Provide the [x, y] coordinate of the cell's center where the given text is located.  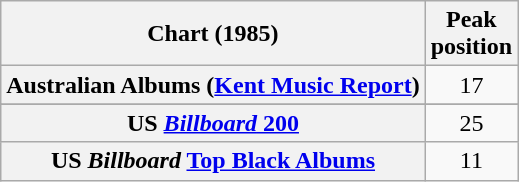
Chart (1985) [213, 34]
17 [471, 85]
Australian Albums (Kent Music Report) [213, 85]
US Billboard 200 [213, 123]
11 [471, 161]
Peakposition [471, 34]
US Billboard Top Black Albums [213, 161]
25 [471, 123]
